Determine the [X, Y] coordinate at the center of the cell enclosing the given text.  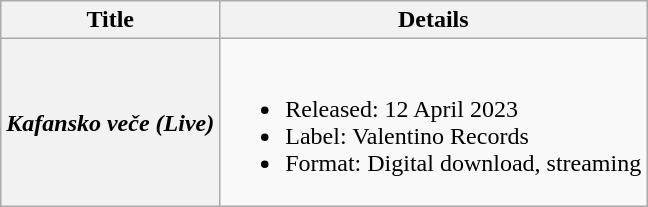
Released: 12 April 2023Label: Valentino RecordsFormat: Digital download, streaming [434, 122]
Kafansko veče (Live) [110, 122]
Title [110, 20]
Details [434, 20]
